Pinpoint the cell where the given text exists, returning its (x, y) midpoint coordinate. 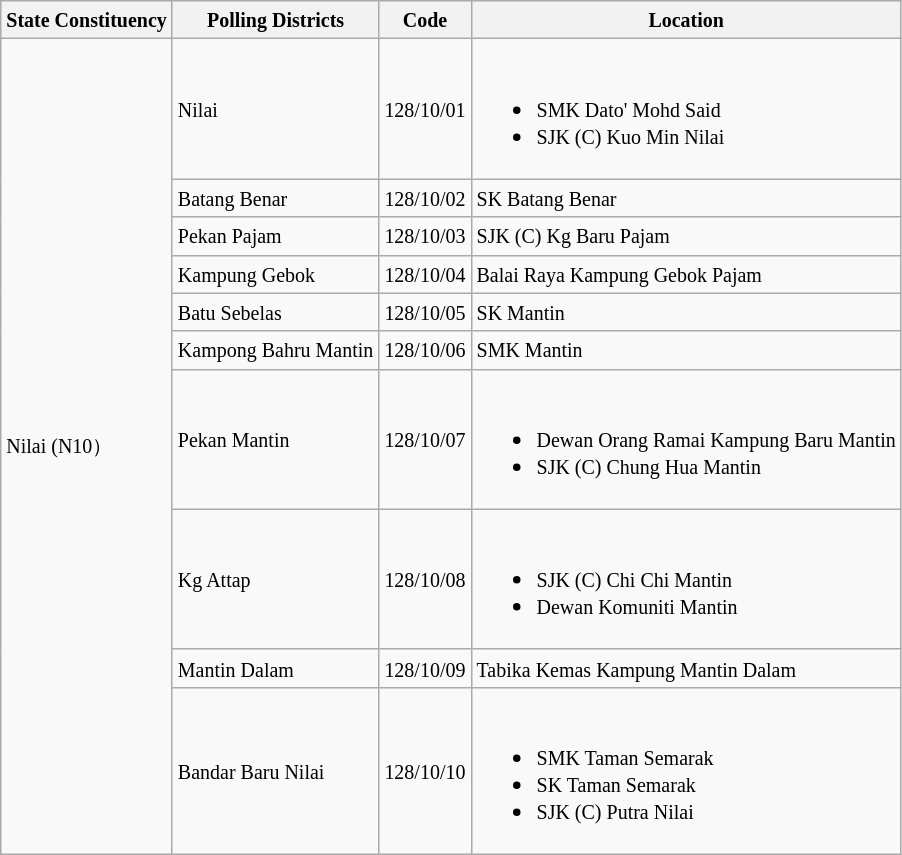
SMK Dato' Mohd SaidSJK (C) Kuo Min Nilai (686, 109)
Nilai (N10） (87, 447)
128/10/06 (425, 350)
Kampong Bahru Mantin (276, 350)
State Constituency (87, 20)
Kampung Gebok (276, 274)
Location (686, 20)
Pekan Mantin (276, 439)
128/10/05 (425, 312)
SMK Mantin (686, 350)
Batang Benar (276, 198)
Bandar Baru Nilai (276, 770)
SJK (C) Kg Baru Pajam (686, 236)
SMK Taman SemarakSK Taman SemarakSJK (C) Putra Nilai (686, 770)
128/10/09 (425, 668)
SJK (C) Chi Chi MantinDewan Komuniti Mantin (686, 579)
Dewan Orang Ramai Kampung Baru MantinSJK (C) Chung Hua Mantin (686, 439)
Balai Raya Kampung Gebok Pajam (686, 274)
128/10/01 (425, 109)
SK Mantin (686, 312)
Code (425, 20)
Polling Districts (276, 20)
Nilai (276, 109)
Pekan Pajam (276, 236)
128/10/03 (425, 236)
Tabika Kemas Kampung Mantin Dalam (686, 668)
128/10/04 (425, 274)
Mantin Dalam (276, 668)
128/10/02 (425, 198)
Batu Sebelas (276, 312)
128/10/08 (425, 579)
SK Batang Benar (686, 198)
Kg Attap (276, 579)
128/10/10 (425, 770)
128/10/07 (425, 439)
